Identify which cell holds the provided text, then report its (X, Y) central coordinate. 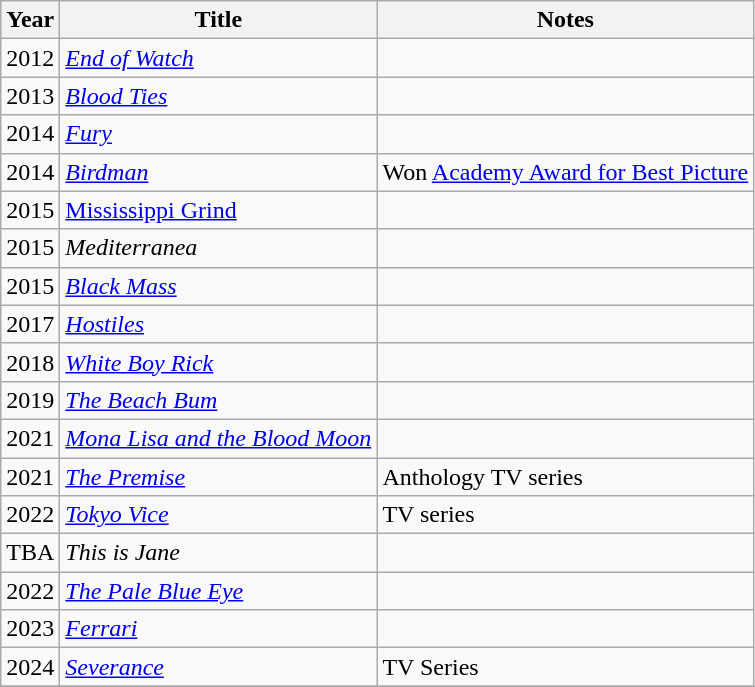
Hostiles (218, 324)
2017 (30, 324)
2023 (30, 629)
Title (218, 20)
Mona Lisa and the Blood Moon (218, 438)
Notes (566, 20)
Mediterranea (218, 248)
Birdman (218, 172)
The Beach Bum (218, 400)
TV series (566, 515)
White Boy Rick (218, 362)
Ferrari (218, 629)
Tokyo Vice (218, 515)
Black Mass (218, 286)
Anthology TV series (566, 477)
Won Academy Award for Best Picture (566, 172)
The Pale Blue Eye (218, 591)
2012 (30, 58)
2018 (30, 362)
TBA (30, 553)
2024 (30, 667)
Year (30, 20)
TV Series (566, 667)
Severance (218, 667)
This is Jane (218, 553)
Mississippi Grind (218, 210)
2019 (30, 400)
The Premise (218, 477)
Fury (218, 134)
Blood Ties (218, 96)
End of Watch (218, 58)
2013 (30, 96)
